For the text-containing cell, return its midpoint in [x, y] coordinate format. 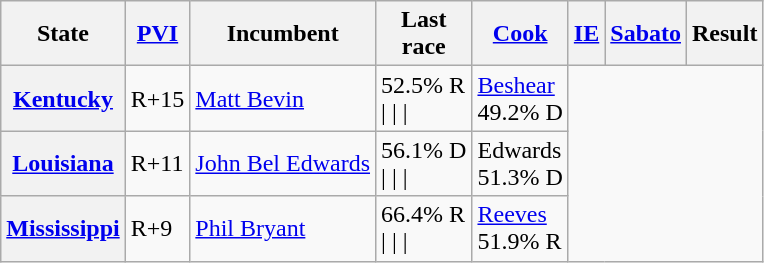
56.1% D| | | [424, 164]
Reeves51.9% R [520, 228]
Result [725, 34]
R+9 [158, 228]
Lastrace [424, 34]
Edwards51.3% D [520, 164]
State [63, 34]
Incumbent [283, 34]
R+11 [158, 164]
Beshear49.2% D [520, 98]
Kentucky [63, 98]
PVI [158, 34]
Louisiana [63, 164]
Sabato [646, 34]
52.5% R| | | [424, 98]
IE [586, 34]
66.4% R| | | [424, 228]
R+15 [158, 98]
Matt Bevin [283, 98]
Phil Bryant [283, 228]
Mississippi [63, 228]
John Bel Edwards [283, 164]
Cook [520, 34]
